Extract the (x, y) coordinate from the center of the cell holding the provided text.  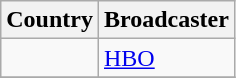
Broadcaster (166, 20)
HBO (166, 58)
Country (50, 20)
